From the cell containing the given text, extract its center point as [x, y] coordinate. 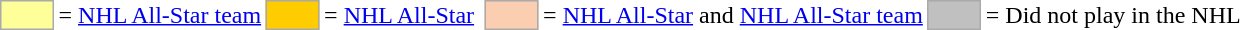
= NHL All-Star [400, 15]
= NHL All-Star and NHL All-Star team [734, 15]
= NHL All-Star team [160, 15]
